Pinpoint the cell where the given text exists, returning its [x, y] midpoint coordinate. 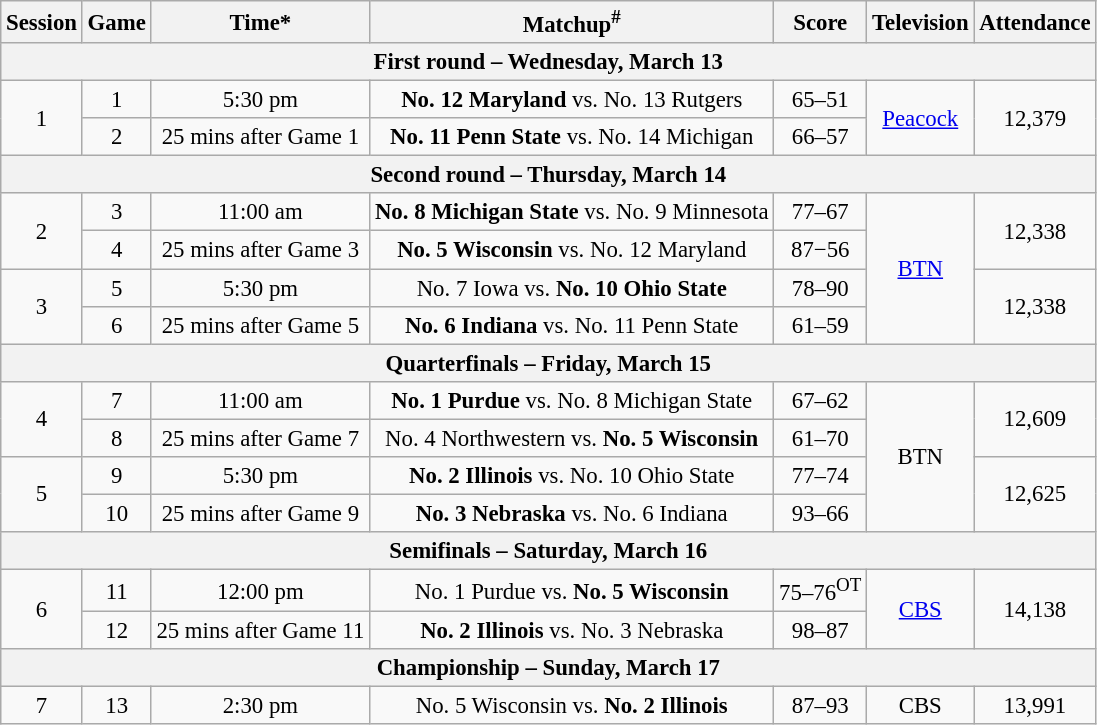
12,625 [1035, 494]
2:30 pm [260, 706]
Session [42, 22]
25 mins after Game 3 [260, 250]
Semifinals – Saturday, March 16 [548, 551]
Attendance [1035, 22]
13,991 [1035, 706]
87–93 [820, 706]
77–74 [820, 476]
Second round – Thursday, March 14 [548, 175]
No. 8 Michigan State vs. No. 9 Minnesota [572, 213]
Time* [260, 22]
11 [116, 590]
No. 12 Maryland vs. No. 13 Rutgers [572, 100]
77–67 [820, 213]
12 [116, 631]
No. 1 Purdue vs. No. 8 Michigan State [572, 400]
No. 2 Illinois vs. No. 10 Ohio State [572, 476]
12:00 pm [260, 590]
25 mins after Game 7 [260, 438]
78–90 [820, 288]
10 [116, 513]
25 mins after Game 9 [260, 513]
25 mins after Game 1 [260, 137]
Television [920, 22]
No. 5 Wisconsin vs. No. 12 Maryland [572, 250]
No. 2 Illinois vs. No. 3 Nebraska [572, 631]
67–62 [820, 400]
Peacock [920, 118]
13 [116, 706]
No. 11 Penn State vs. No. 14 Michigan [572, 137]
Matchup# [572, 22]
87−56 [820, 250]
14,138 [1035, 609]
98–87 [820, 631]
93–66 [820, 513]
25 mins after Game 11 [260, 631]
12,379 [1035, 118]
Game [116, 22]
First round – Wednesday, March 13 [548, 62]
Quarterfinals – Friday, March 15 [548, 363]
25 mins after Game 5 [260, 325]
Championship – Sunday, March 17 [548, 668]
65–51 [820, 100]
No. 4 Northwestern vs. No. 5 Wisconsin [572, 438]
No. 6 Indiana vs. No. 11 Penn State [572, 325]
9 [116, 476]
61–59 [820, 325]
8 [116, 438]
Score [820, 22]
75–76OT [820, 590]
61–70 [820, 438]
No. 1 Purdue vs. No. 5 Wisconsin [572, 590]
12,609 [1035, 418]
No. 7 Iowa vs. No. 10 Ohio State [572, 288]
No. 3 Nebraska vs. No. 6 Indiana [572, 513]
No. 5 Wisconsin vs. No. 2 Illinois [572, 706]
66–57 [820, 137]
